Capture the cell that displays the provided text and extract its [x, y] central coordinate. 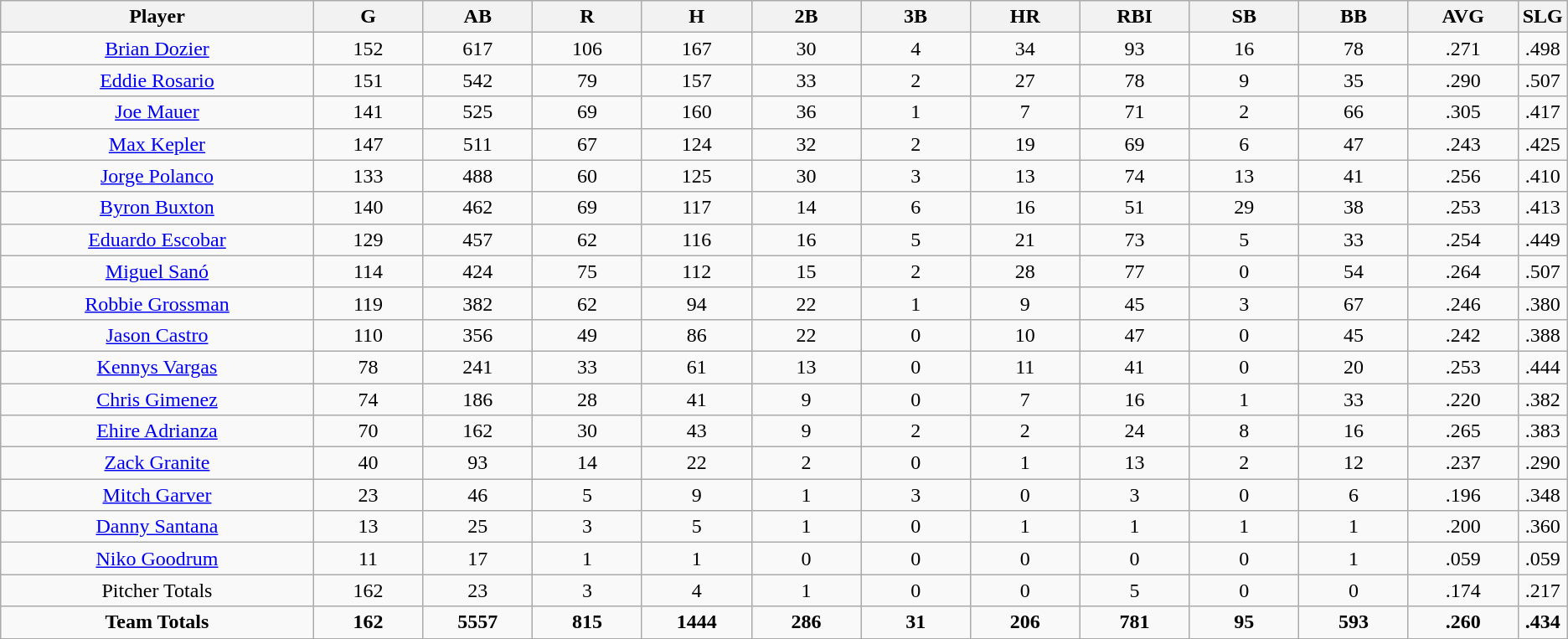
Eddie Rosario [157, 80]
.425 [1543, 144]
29 [1245, 208]
.380 [1543, 303]
5557 [477, 622]
106 [588, 49]
77 [1134, 271]
Brian Dozier [157, 49]
70 [369, 431]
27 [1025, 80]
157 [697, 80]
12 [1354, 463]
.174 [1462, 590]
141 [369, 112]
79 [588, 80]
382 [477, 303]
17 [477, 559]
.242 [1462, 335]
.243 [1462, 144]
36 [806, 112]
Joe Mauer [157, 112]
125 [697, 176]
Robbie Grossman [157, 303]
Kennys Vargas [157, 367]
542 [477, 80]
38 [1354, 208]
525 [477, 112]
.434 [1543, 622]
34 [1025, 49]
.498 [1543, 49]
3B [916, 17]
66 [1354, 112]
AVG [1462, 17]
HR [1025, 17]
54 [1354, 271]
Ehire Adrianza [157, 431]
86 [697, 335]
Jorge Polanco [157, 176]
Jason Castro [157, 335]
147 [369, 144]
1444 [697, 622]
95 [1245, 622]
110 [369, 335]
129 [369, 240]
.237 [1462, 463]
43 [697, 431]
Byron Buxton [157, 208]
15 [806, 271]
Zack Granite [157, 463]
.388 [1543, 335]
424 [477, 271]
.449 [1543, 240]
.265 [1462, 431]
457 [477, 240]
G [369, 17]
.220 [1462, 399]
.410 [1543, 176]
356 [477, 335]
.260 [1462, 622]
.417 [1543, 112]
31 [916, 622]
RBI [1134, 17]
.200 [1462, 527]
241 [477, 367]
206 [1025, 622]
488 [477, 176]
R [588, 17]
35 [1354, 80]
AB [477, 17]
BB [1354, 17]
.217 [1543, 590]
Danny Santana [157, 527]
186 [477, 399]
Player [157, 17]
51 [1134, 208]
167 [697, 49]
24 [1134, 431]
10 [1025, 335]
.383 [1543, 431]
Miguel Sanó [157, 271]
.305 [1462, 112]
20 [1354, 367]
617 [477, 49]
593 [1354, 622]
.444 [1543, 367]
.413 [1543, 208]
40 [369, 463]
133 [369, 176]
.246 [1462, 303]
Chris Gimenez [157, 399]
781 [1134, 622]
94 [697, 303]
119 [369, 303]
160 [697, 112]
60 [588, 176]
.382 [1543, 399]
Niko Goodrum [157, 559]
511 [477, 144]
286 [806, 622]
2B [806, 17]
.196 [1462, 495]
25 [477, 527]
21 [1025, 240]
140 [369, 208]
H [697, 17]
.254 [1462, 240]
116 [697, 240]
117 [697, 208]
75 [588, 271]
462 [477, 208]
Pitcher Totals [157, 590]
.271 [1462, 49]
152 [369, 49]
SB [1245, 17]
151 [369, 80]
124 [697, 144]
.348 [1543, 495]
8 [1245, 431]
SLG [1543, 17]
112 [697, 271]
Max Kepler [157, 144]
Mitch Garver [157, 495]
815 [588, 622]
.360 [1543, 527]
Team Totals [157, 622]
19 [1025, 144]
71 [1134, 112]
.256 [1462, 176]
49 [588, 335]
Eduardo Escobar [157, 240]
73 [1134, 240]
114 [369, 271]
61 [697, 367]
46 [477, 495]
32 [806, 144]
.264 [1462, 271]
